Capture the cell that displays the provided text and extract its (x, y) central coordinate. 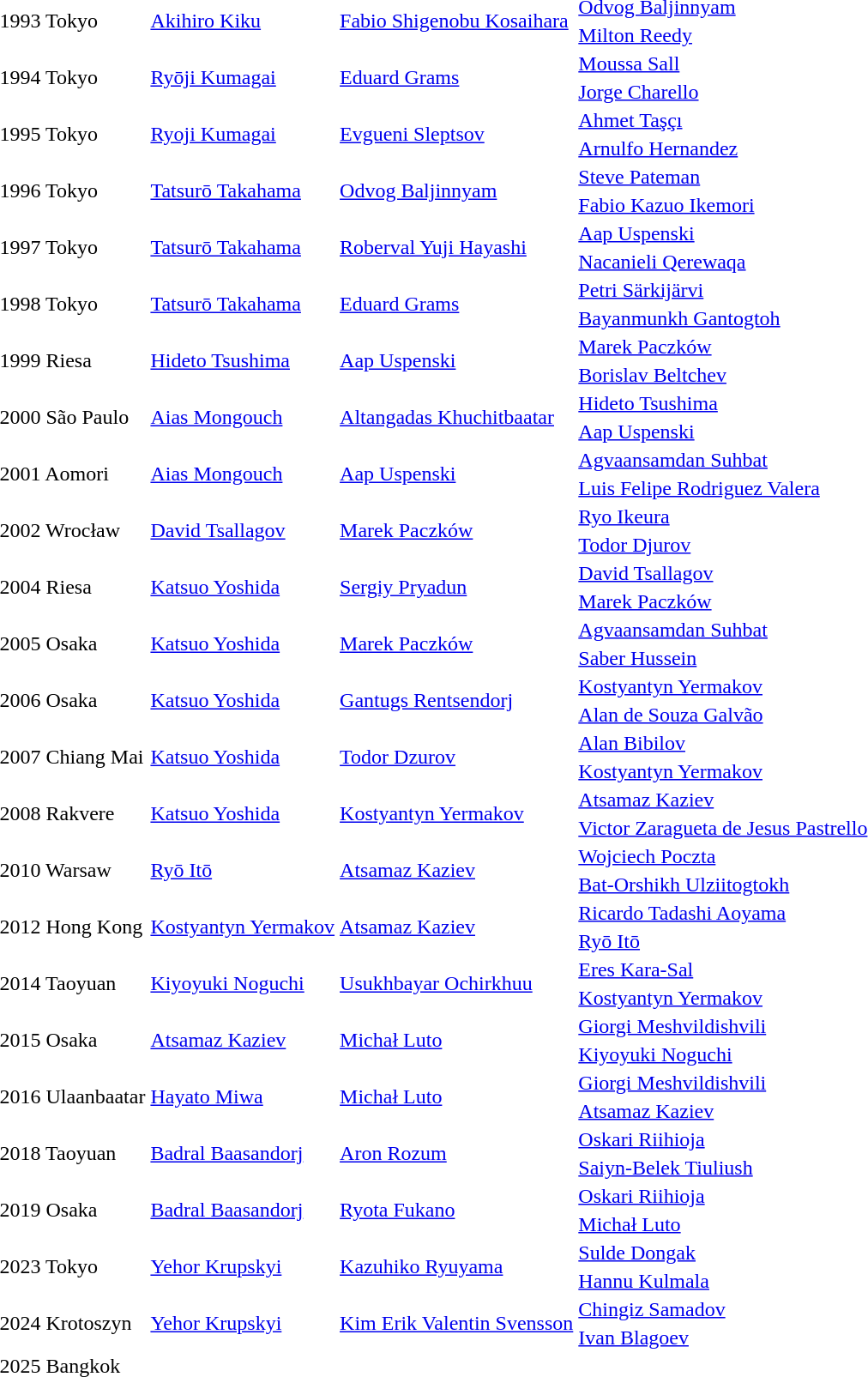
Aron Rozum (456, 1153)
Hideto Tsushima (243, 360)
Hayato Miwa (243, 1096)
Sergiy Pryadun (456, 587)
Usukhbayar Ochirkhuu (456, 983)
Ryota Fukano (456, 1210)
Kazuhiko Ryuyama (456, 1266)
Kiyoyuki Noguchi (243, 983)
Todor Dzurov (456, 757)
Gantugs Rentsendorj (456, 700)
Ryō Itō (243, 870)
Ryōji Kumagai (243, 77)
David Tsallagov (243, 530)
Ryoji Kumagai (243, 134)
Roberval Yuji Hayashi (456, 247)
Kim Erik Valentin Svensson (456, 1323)
Altangadas Khuchitbaatar (456, 417)
Evgueni Sleptsov (456, 134)
Odvog Baljinnyam (456, 190)
